Search for the cell housing the specified text and yield its (x, y) center coordinate. 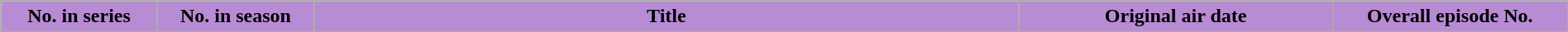
Overall episode No. (1450, 16)
No. in series (79, 16)
No. in season (235, 16)
Original air date (1176, 16)
Title (667, 16)
